Locate the cell with the specified text and output its (X, Y) center coordinate. 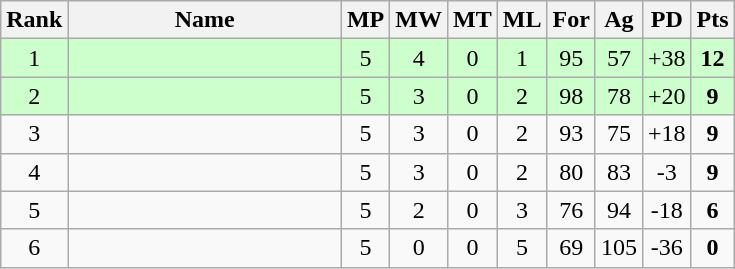
75 (618, 134)
MT (473, 20)
105 (618, 248)
MP (365, 20)
+18 (666, 134)
MW (419, 20)
For (571, 20)
95 (571, 58)
Name (205, 20)
Ag (618, 20)
-18 (666, 210)
Pts (712, 20)
69 (571, 248)
94 (618, 210)
80 (571, 172)
98 (571, 96)
12 (712, 58)
ML (522, 20)
93 (571, 134)
Rank (34, 20)
+20 (666, 96)
PD (666, 20)
83 (618, 172)
-36 (666, 248)
78 (618, 96)
+38 (666, 58)
-3 (666, 172)
76 (571, 210)
57 (618, 58)
